Determine the [X, Y] coordinate at the center of the cell enclosing the given text.  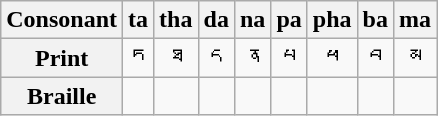
མ [414, 58]
Consonant [62, 20]
Braille [62, 96]
བ [375, 58]
ta [138, 20]
pha [332, 20]
ན [252, 58]
པ [289, 58]
ད [216, 58]
ཏ [138, 58]
da [216, 20]
ba [375, 20]
na [252, 20]
ཕ [332, 58]
Print [62, 58]
tha [176, 20]
ma [414, 20]
pa [289, 20]
ཐ [176, 58]
